Pinpoint the cell where the given text exists, returning its (x, y) midpoint coordinate. 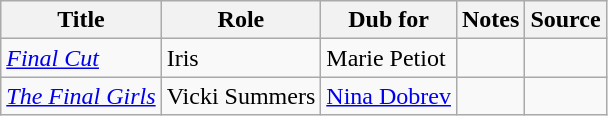
Notes (490, 20)
The Final Girls (81, 96)
Dub for (389, 20)
Nina Dobrev (389, 96)
Source (566, 20)
Role (241, 20)
Final Cut (81, 58)
Title (81, 20)
Iris (241, 58)
Vicki Summers (241, 96)
Marie Petiot (389, 58)
